Locate the cell with the specified text and output its (x, y) center coordinate. 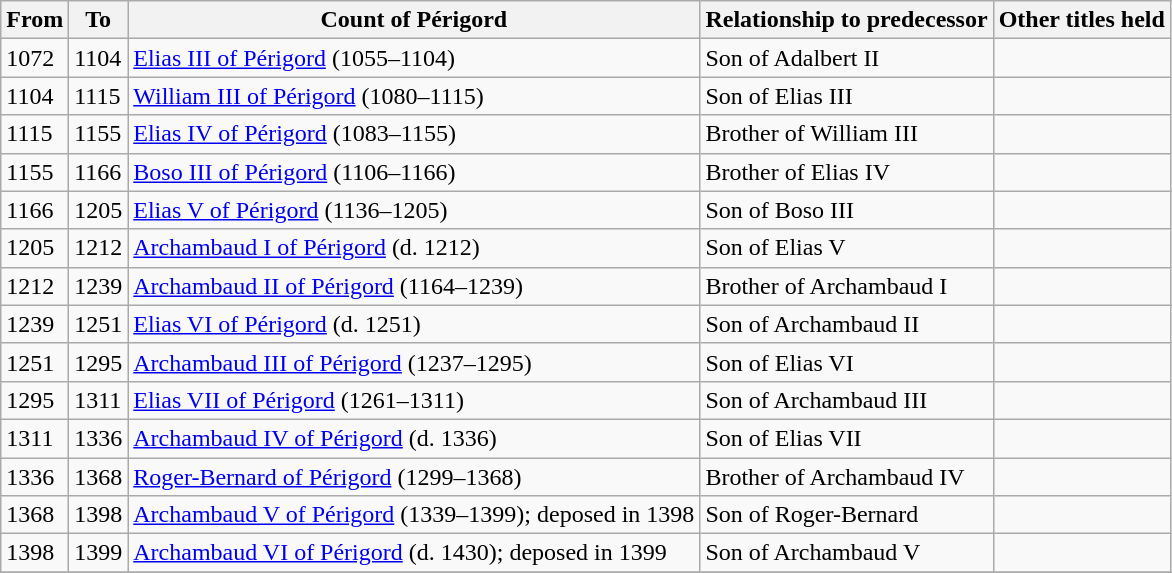
Brother of Archambaud IV (846, 477)
Roger-Bernard of Périgord (1299–1368) (414, 477)
Son of Elias III (846, 96)
Archambaud II of Périgord (1164–1239) (414, 286)
Elias V of Périgord (1136–1205) (414, 210)
Brother of William III (846, 134)
1072 (35, 58)
Son of Archambaud III (846, 400)
Son of Adalbert II (846, 58)
Brother of Archambaud I (846, 286)
William III of Périgord (1080–1115) (414, 96)
Archambaud III of Périgord (1237–1295) (414, 362)
Son of Roger-Bernard (846, 515)
Son of Archambaud II (846, 324)
Archambaud I of Périgord (d. 1212) (414, 248)
Boso III of Périgord (1106–1166) (414, 172)
Son of Elias V (846, 248)
Brother of Elias IV (846, 172)
Relationship to predecessor (846, 20)
Son of Elias VII (846, 438)
Son of Archambaud V (846, 553)
Count of Périgord (414, 20)
Archambaud IV of Périgord (d. 1336) (414, 438)
From (35, 20)
Elias III of Périgord (1055–1104) (414, 58)
Elias VI of Périgord (d. 1251) (414, 324)
Son of Boso III (846, 210)
Elias IV of Périgord (1083–1155) (414, 134)
1399 (98, 553)
Elias VII of Périgord (1261–1311) (414, 400)
Archambaud VI of Périgord (d. 1430); deposed in 1399 (414, 553)
Son of Elias VI (846, 362)
Other titles held (1082, 20)
To (98, 20)
Archambaud V of Périgord (1339–1399); deposed in 1398 (414, 515)
